Capture the cell that displays the provided text and extract its (X, Y) central coordinate. 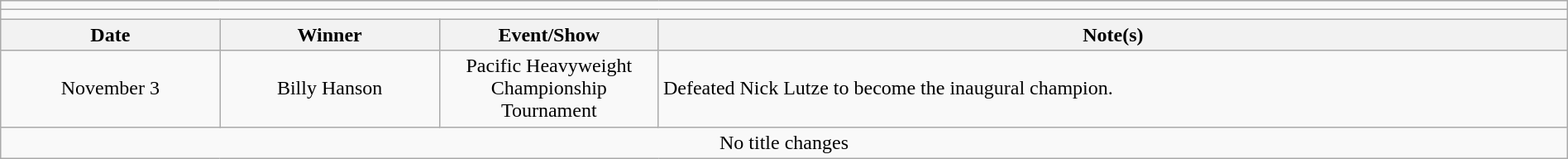
Pacific Heavyweight Championship Tournament (549, 89)
Date (111, 35)
Winner (329, 35)
No title changes (784, 142)
Billy Hanson (329, 89)
Note(s) (1113, 35)
November 3 (111, 89)
Defeated Nick Lutze to become the inaugural champion. (1113, 89)
Event/Show (549, 35)
